Locate the cell with the specified text and output its (X, Y) center coordinate. 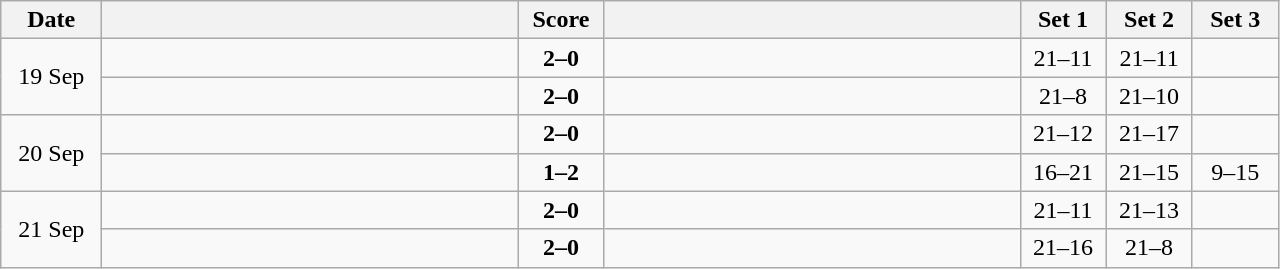
9–15 (1235, 172)
21–15 (1149, 172)
Date (52, 20)
21 Sep (52, 229)
Set 3 (1235, 20)
Set 2 (1149, 20)
19 Sep (52, 77)
21–12 (1063, 134)
21–17 (1149, 134)
21–13 (1149, 210)
21–10 (1149, 96)
Score (561, 20)
20 Sep (52, 153)
Set 1 (1063, 20)
1–2 (561, 172)
16–21 (1063, 172)
21–16 (1063, 248)
